Provide the [x, y] coordinate of the cell's center where the given text is located.  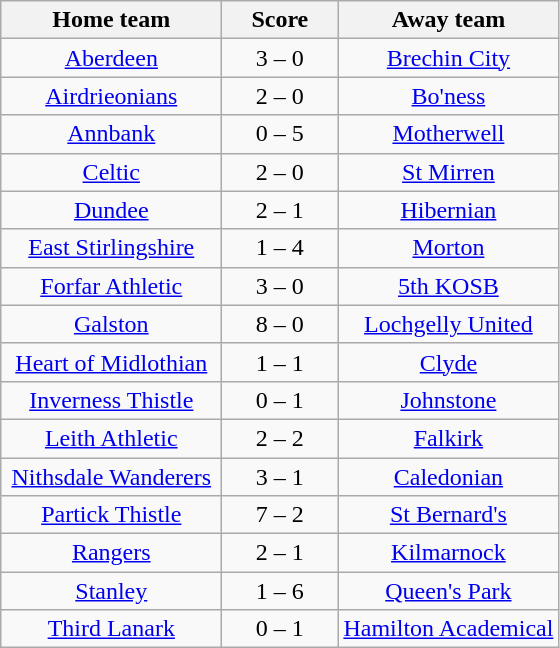
Forfar Athletic [112, 286]
Rangers [112, 553]
St Bernard's [448, 515]
5th KOSB [448, 286]
Celtic [112, 172]
Leith Athletic [112, 438]
East Stirlingshire [112, 248]
Annbank [112, 134]
0 – 5 [280, 134]
Stanley [112, 591]
Clyde [448, 362]
Away team [448, 20]
1 – 6 [280, 591]
Heart of Midlothian [112, 362]
Brechin City [448, 58]
3 – 1 [280, 477]
Galston [112, 324]
Hamilton Academical [448, 629]
1 – 1 [280, 362]
Third Lanark [112, 629]
7 – 2 [280, 515]
St Mirren [448, 172]
1 – 4 [280, 248]
Nithsdale Wanderers [112, 477]
Dundee [112, 210]
Morton [448, 248]
Home team [112, 20]
Inverness Thistle [112, 400]
Bo'ness [448, 96]
Aberdeen [112, 58]
Partick Thistle [112, 515]
Motherwell [448, 134]
Caledonian [448, 477]
Lochgelly United [448, 324]
2 – 2 [280, 438]
Airdrieonians [112, 96]
Score [280, 20]
Johnstone [448, 400]
Queen's Park [448, 591]
Falkirk [448, 438]
Kilmarnock [448, 553]
Hibernian [448, 210]
8 – 0 [280, 324]
